Determine the (x, y) coordinate at the center of the cell enclosing the given text.  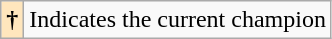
† (12, 20)
Indicates the current champion (178, 20)
